Return (X, Y) of the center of cell containing provided text 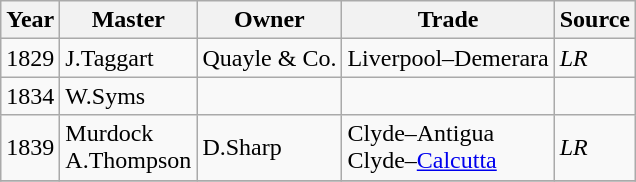
Source (594, 20)
Liverpool–Demerara (448, 58)
Quayle & Co. (270, 58)
J.Taggart (128, 58)
W.Syms (128, 96)
1839 (30, 148)
1834 (30, 96)
Owner (270, 20)
Trade (448, 20)
1829 (30, 58)
MurdockA.Thompson (128, 148)
Clyde–AntiguaClyde–Calcutta (448, 148)
Year (30, 20)
D.Sharp (270, 148)
Master (128, 20)
